Scan for the cell matching the given text and deliver its (x, y) coordinate at center. 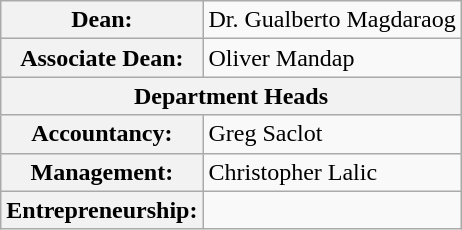
Christopher Lalic (332, 172)
Entrepreneurship: (102, 210)
Department Heads (232, 96)
Greg Saclot (332, 134)
Oliver Mandap (332, 58)
Accountancy: (102, 134)
Dean: (102, 20)
Dr. Gualberto Magdaraog (332, 20)
Management: (102, 172)
Associate Dean: (102, 58)
